Find where the given text appears and provide that cell's center as (x, y) coordinate. 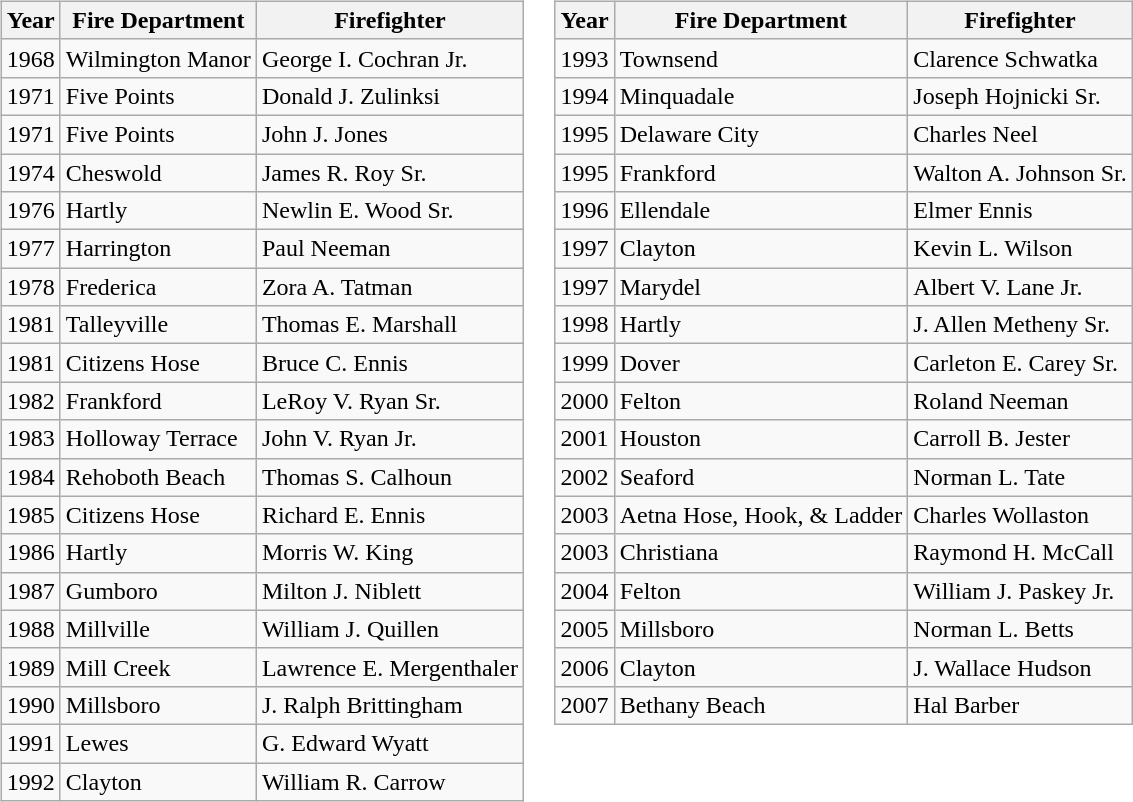
Rehoboth Beach (158, 477)
1968 (30, 58)
1982 (30, 401)
Gumboro (158, 591)
2000 (584, 401)
John J. Jones (390, 134)
G. Edward Wyatt (390, 743)
Dover (761, 363)
Charles Neel (1020, 134)
Marydel (761, 287)
Ellendale (761, 211)
J. Ralph Brittingham (390, 705)
Holloway Terrace (158, 439)
Thomas E. Marshall (390, 325)
Millville (158, 629)
Lawrence E. Mergenthaler (390, 667)
Carroll B. Jester (1020, 439)
Townsend (761, 58)
1977 (30, 249)
William R. Carrow (390, 781)
1978 (30, 287)
Hal Barber (1020, 705)
George I. Cochran Jr. (390, 58)
Wilmington Manor (158, 58)
2001 (584, 439)
Richard E. Ennis (390, 515)
Lewes (158, 743)
1983 (30, 439)
1991 (30, 743)
Walton A. Johnson Sr. (1020, 173)
Frederica (158, 287)
Norman L. Tate (1020, 477)
Talleyville (158, 325)
Norman L. Betts (1020, 629)
1974 (30, 173)
James R. Roy Sr. (390, 173)
William J. Quillen (390, 629)
2007 (584, 705)
Carleton E. Carey Sr. (1020, 363)
Donald J. Zulinksi (390, 96)
Bethany Beach (761, 705)
Zora A. Tatman (390, 287)
1993 (584, 58)
Albert V. Lane Jr. (1020, 287)
Charles Wollaston (1020, 515)
1987 (30, 591)
Morris W. King (390, 553)
Newlin E. Wood Sr. (390, 211)
Houston (761, 439)
Milton J. Niblett (390, 591)
1976 (30, 211)
Mill Creek (158, 667)
Delaware City (761, 134)
Cheswold (158, 173)
Minquadale (761, 96)
Roland Neeman (1020, 401)
Joseph Hojnicki Sr. (1020, 96)
1996 (584, 211)
1998 (584, 325)
2006 (584, 667)
Clarence Schwatka (1020, 58)
Harrington (158, 249)
2002 (584, 477)
1994 (584, 96)
Thomas S. Calhoun (390, 477)
Bruce C. Ennis (390, 363)
Seaford (761, 477)
J. Wallace Hudson (1020, 667)
Raymond H. McCall (1020, 553)
1999 (584, 363)
LeRoy V. Ryan Sr. (390, 401)
Aetna Hose, Hook, & Ladder (761, 515)
Christiana (761, 553)
1992 (30, 781)
William J. Paskey Jr. (1020, 591)
J. Allen Metheny Sr. (1020, 325)
1984 (30, 477)
2004 (584, 591)
Kevin L. Wilson (1020, 249)
1990 (30, 705)
2005 (584, 629)
Elmer Ennis (1020, 211)
Paul Neeman (390, 249)
1985 (30, 515)
1988 (30, 629)
1986 (30, 553)
1989 (30, 667)
John V. Ryan Jr. (390, 439)
